Detect which cell encompasses the target text, then output its [x, y] center coordinate. 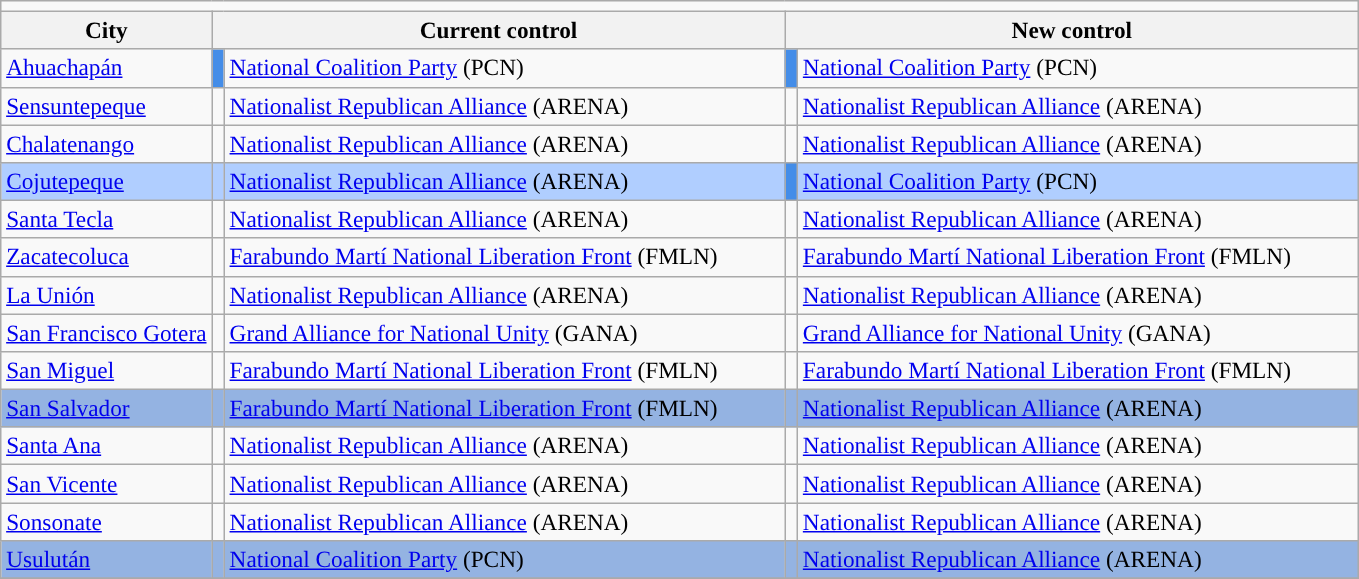
Cojutepeque [106, 181]
Santa Tecla [106, 219]
La Unión [106, 295]
Zacatecoluca [106, 257]
New control [1072, 30]
Usulután [106, 559]
San Vicente [106, 483]
Chalatenango [106, 143]
Santa Ana [106, 446]
Ahuachapán [106, 68]
Sensuntepeque [106, 106]
City [106, 30]
Sonsonate [106, 521]
San Salvador [106, 408]
San Francisco Gotera [106, 332]
San Miguel [106, 370]
Current control [498, 30]
